Detect which cell encompasses the target text, then output its (X, Y) center coordinate. 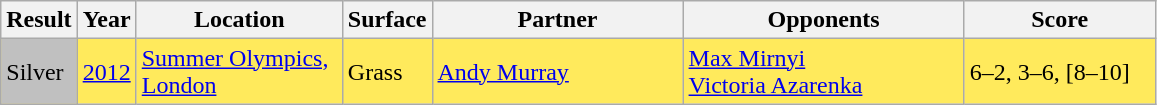
Grass (387, 72)
Partner (558, 20)
Surface (387, 20)
Result (39, 20)
6–2, 3–6, [8–10] (1060, 72)
Year (106, 20)
Location (239, 20)
2012 (106, 72)
Silver (39, 72)
Max Mirnyi Victoria Azarenka (824, 72)
Andy Murray (558, 72)
Opponents (824, 20)
Summer Olympics, London (239, 72)
Score (1060, 20)
